Pinpoint the cell where the given text exists, returning its [x, y] midpoint coordinate. 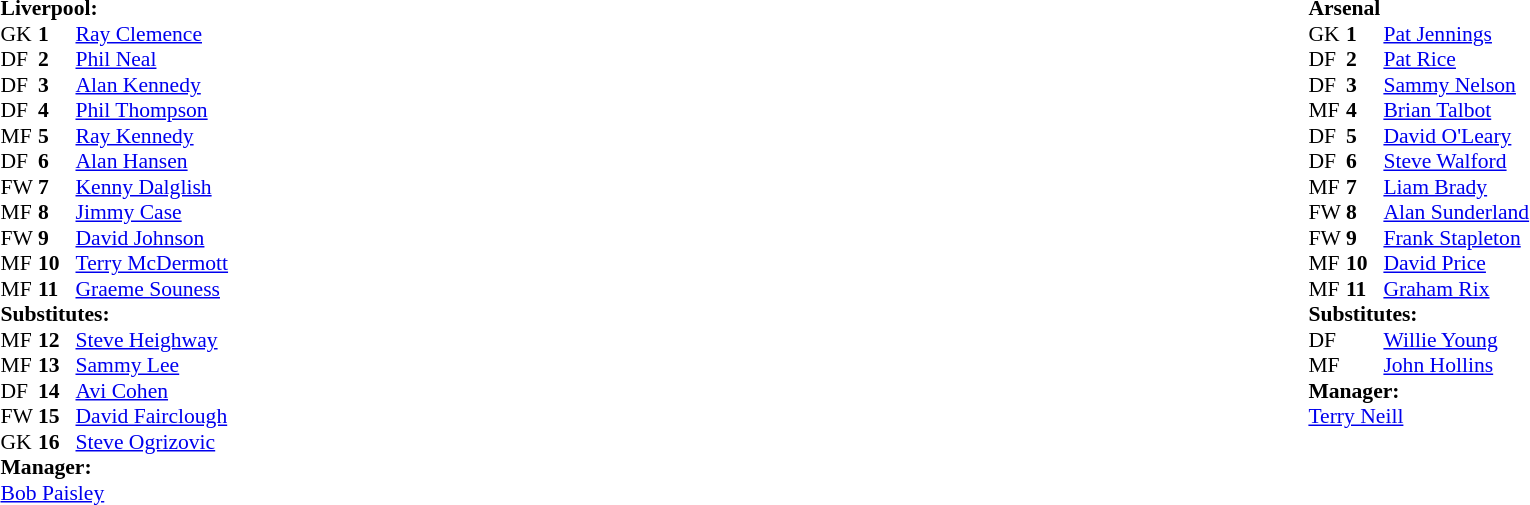
Alan Hansen [152, 161]
Terry Neill [1418, 417]
John Hollins [1456, 365]
Kenny Dalglish [152, 187]
Ray Kennedy [152, 136]
Pat Jennings [1456, 34]
Liam Brady [1456, 187]
Alan Sunderland [1456, 213]
Jimmy Case [152, 213]
16 [57, 442]
12 [57, 340]
David Johnson [152, 238]
Steve Heighway [152, 340]
David Fairclough [152, 417]
Graham Rix [1456, 289]
Avi Cohen [152, 391]
15 [57, 417]
Graeme Souness [152, 289]
13 [57, 365]
Steve Ogrizovic [152, 442]
Frank Stapleton [1456, 238]
Sammy Lee [152, 365]
Pat Rice [1456, 59]
Sammy Nelson [1456, 85]
Steve Walford [1456, 161]
14 [57, 391]
Phil Thompson [152, 111]
David O'Leary [1456, 136]
Willie Young [1456, 340]
Ray Clemence [152, 34]
Terry McDermott [152, 263]
Brian Talbot [1456, 111]
David Price [1456, 263]
Alan Kennedy [152, 85]
Phil Neal [152, 59]
